Detect which cell encompasses the target text, then output its (X, Y) center coordinate. 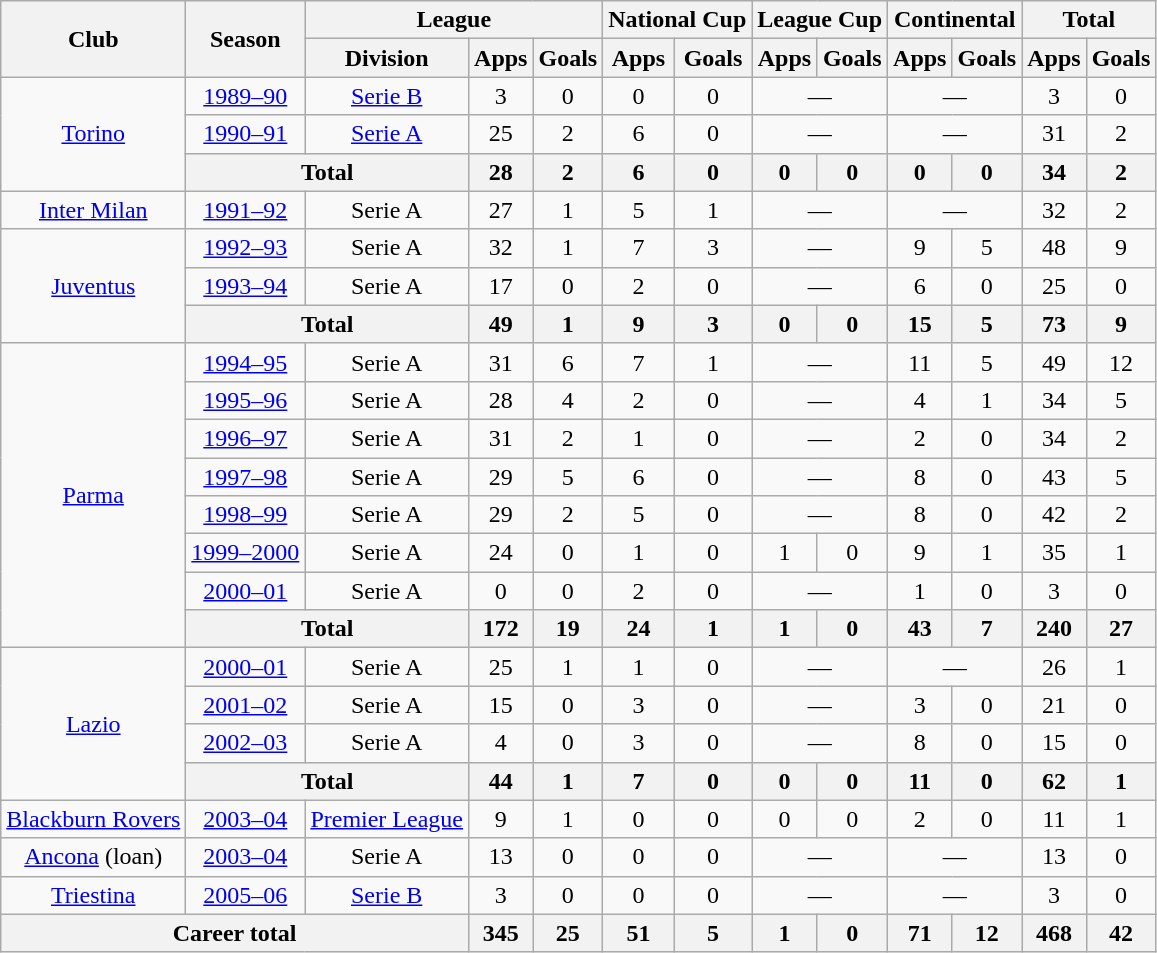
2002–03 (246, 743)
1994–95 (246, 362)
Blackburn Rovers (94, 819)
21 (1054, 705)
Inter Milan (94, 210)
240 (1054, 629)
1991–92 (246, 210)
Ancona (loan) (94, 857)
Continental (955, 20)
172 (501, 629)
Parma (94, 495)
1993–94 (246, 286)
Juventus (94, 286)
19 (568, 629)
1996–97 (246, 438)
1997–98 (246, 477)
Premier League (387, 819)
2001–02 (246, 705)
1998–99 (246, 515)
468 (1054, 933)
35 (1054, 553)
17 (501, 286)
1992–93 (246, 248)
51 (639, 933)
League (454, 20)
48 (1054, 248)
71 (920, 933)
Season (246, 39)
1999–2000 (246, 553)
Career total (235, 933)
44 (501, 781)
Lazio (94, 724)
1995–96 (246, 400)
73 (1054, 324)
Division (387, 58)
2005–06 (246, 895)
Torino (94, 134)
1989–90 (246, 96)
345 (501, 933)
1990–91 (246, 134)
National Cup (678, 20)
League Cup (820, 20)
62 (1054, 781)
Club (94, 39)
26 (1054, 667)
Triestina (94, 895)
